Extract the [x, y] coordinate from the center of the cell holding the provided text.  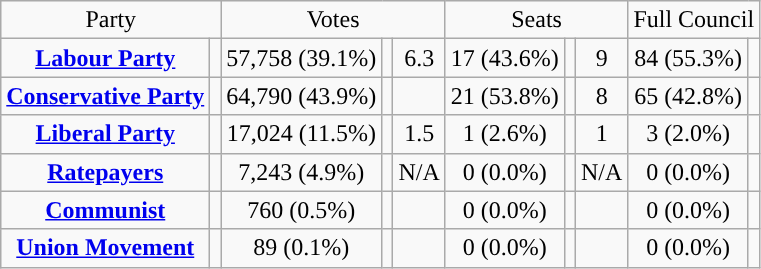
Liberal Party [106, 134]
Seats [536, 20]
84 (55.3%) [688, 58]
65 (42.8%) [688, 96]
Full Council [694, 20]
1.5 [419, 134]
1 (2.6%) [504, 134]
7,243 (4.9%) [302, 172]
1 [601, 134]
17,024 (11.5%) [302, 134]
64,790 (43.9%) [302, 96]
6.3 [419, 58]
17 (43.6%) [504, 58]
Union Movement [106, 248]
Labour Party [106, 58]
Ratepayers [106, 172]
57,758 (39.1%) [302, 58]
9 [601, 58]
3 (2.0%) [688, 134]
Conservative Party [106, 96]
Votes [334, 20]
8 [601, 96]
Communist [106, 210]
89 (0.1%) [302, 248]
Party [111, 20]
760 (0.5%) [302, 210]
21 (53.8%) [504, 96]
